Find where the given text appears and provide that cell's center as [x, y] coordinate. 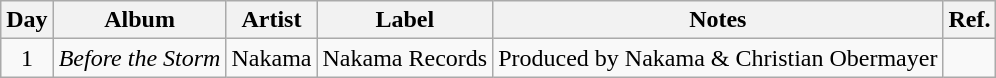
Notes [718, 20]
Artist [272, 20]
Nakama Records [405, 58]
1 [27, 58]
Album [140, 20]
Before the Storm [140, 58]
Nakama [272, 58]
Day [27, 20]
Label [405, 20]
Produced by Nakama & Christian Obermayer [718, 58]
Ref. [970, 20]
